Pinpoint the cell where the given text exists, returning its (x, y) midpoint coordinate. 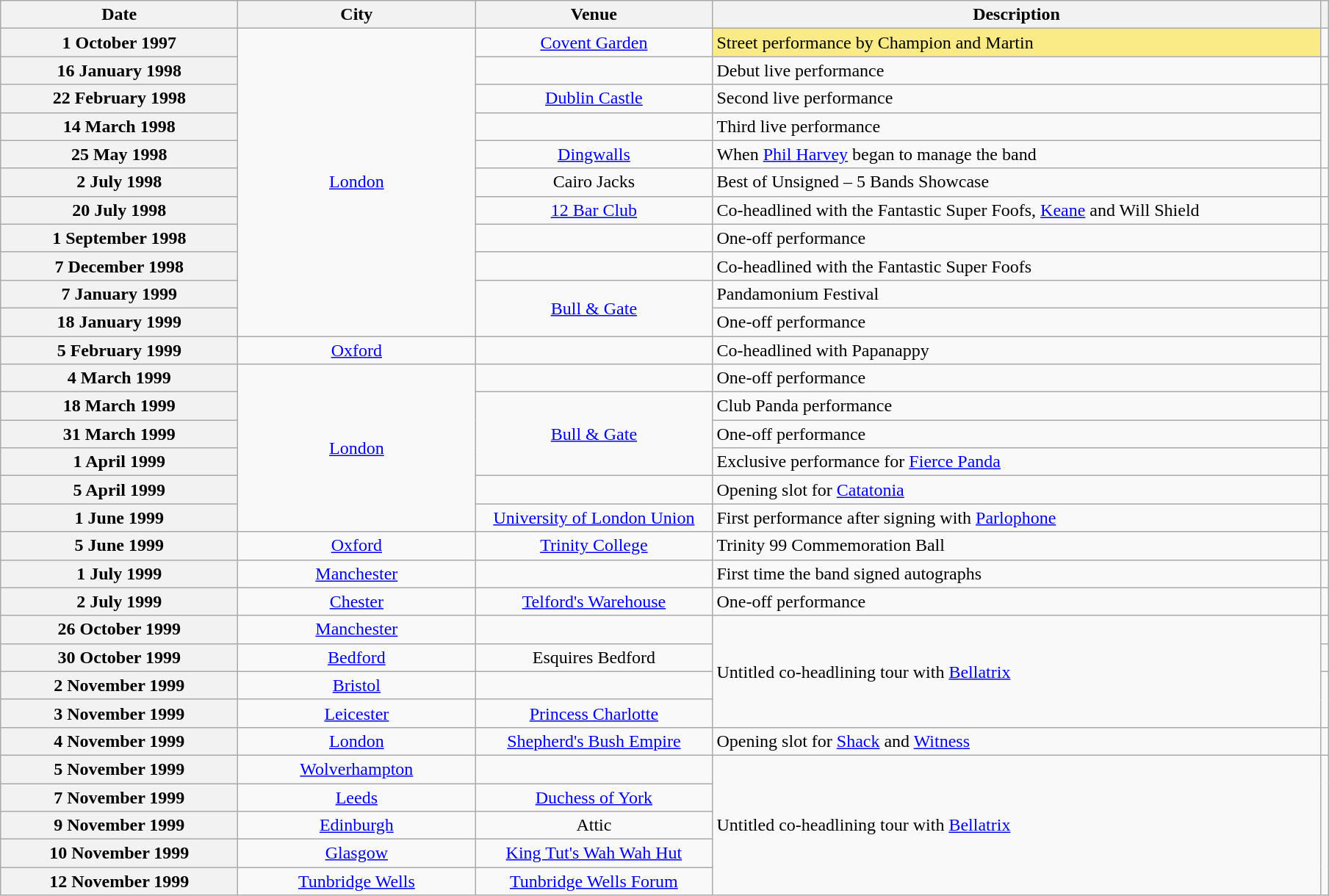
First performance after signing with Parlophone (1017, 518)
Co-headlined with Papanappy (1017, 350)
Street performance by Champion and Martin (1017, 43)
Chester (357, 601)
1 July 1999 (119, 574)
Trinity 99 Commemoration Ball (1017, 546)
Trinity College (594, 546)
5 November 1999 (119, 769)
10 November 1999 (119, 853)
First time the band signed autographs (1017, 574)
Description (1017, 15)
Bristol (357, 685)
20 July 1998 (119, 210)
Tunbridge Wells Forum (594, 881)
18 January 1999 (119, 322)
1 June 1999 (119, 518)
Shepherd's Bush Empire (594, 741)
7 November 1999 (119, 797)
Co-headlined with the Fantastic Super Foofs (1017, 266)
9 November 1999 (119, 825)
Dublin Castle (594, 98)
14 March 1998 (119, 126)
31 March 1999 (119, 434)
Co-headlined with the Fantastic Super Foofs, Keane and Will Shield (1017, 210)
City (357, 15)
Best of Unsigned – 5 Bands Showcase (1017, 182)
Glasgow (357, 853)
Wolverhampton (357, 769)
5 April 1999 (119, 490)
Opening slot for Shack and Witness (1017, 741)
5 February 1999 (119, 350)
2 July 1999 (119, 601)
30 October 1999 (119, 657)
1 September 1998 (119, 238)
1 October 1997 (119, 43)
Telford's Warehouse (594, 601)
Leeds (357, 797)
Club Panda performance (1017, 406)
Covent Garden (594, 43)
Duchess of York (594, 797)
1 April 1999 (119, 462)
Third live performance (1017, 126)
12 November 1999 (119, 881)
7 December 1998 (119, 266)
King Tut's Wah Wah Hut (594, 853)
22 February 1998 (119, 98)
4 March 1999 (119, 378)
Cairo Jacks (594, 182)
Leicester (357, 713)
Dingwalls (594, 154)
Attic (594, 825)
Opening slot for Catatonia (1017, 490)
Princess Charlotte (594, 713)
5 June 1999 (119, 546)
When Phil Harvey began to manage the band (1017, 154)
Tunbridge Wells (357, 881)
2 July 1998 (119, 182)
18 March 1999 (119, 406)
3 November 1999 (119, 713)
12 Bar Club (594, 210)
Edinburgh (357, 825)
Date (119, 15)
Second live performance (1017, 98)
7 January 1999 (119, 294)
Debut live performance (1017, 71)
Exclusive performance for Fierce Panda (1017, 462)
16 January 1998 (119, 71)
Venue (594, 15)
4 November 1999 (119, 741)
Esquires Bedford (594, 657)
2 November 1999 (119, 685)
Pandamonium Festival (1017, 294)
Bedford (357, 657)
University of London Union (594, 518)
26 October 1999 (119, 629)
25 May 1998 (119, 154)
